Detect which cell encompasses the target text, then output its (x, y) center coordinate. 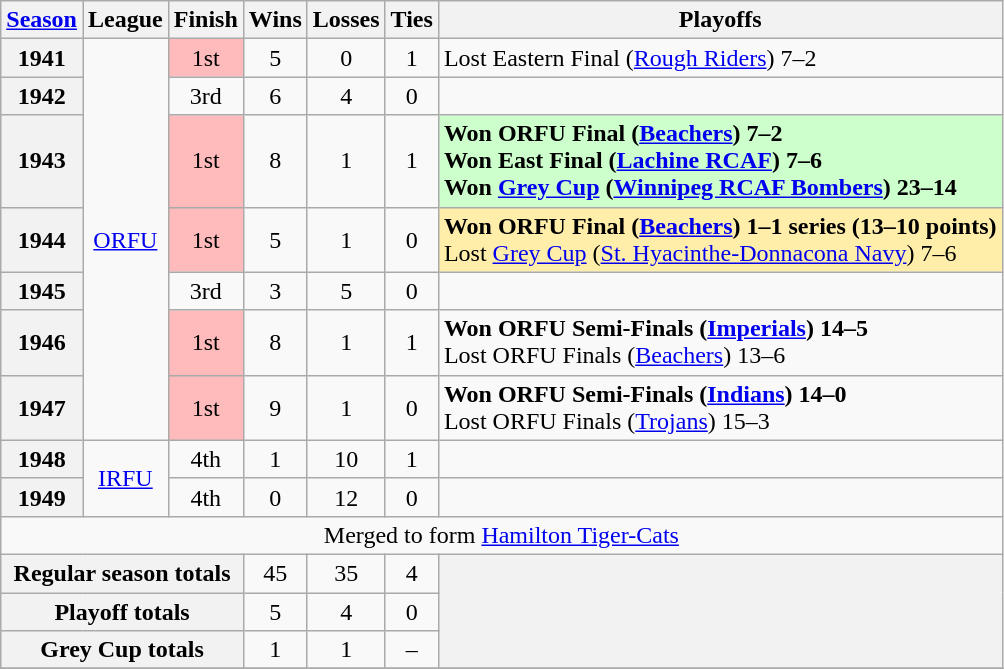
3 (275, 291)
Grey Cup totals (122, 650)
– (412, 650)
IRFU (125, 478)
Ties (412, 20)
Playoff totals (122, 611)
Regular season totals (122, 573)
Won ORFU Final (Beachers) 1–1 series (13–10 points)Lost Grey Cup (St. Hyacinthe-Donnacona Navy) 7–6 (720, 240)
League (125, 20)
Won ORFU Final (Beachers) 7–2Won East Final (Lachine RCAF) 7–6Won Grey Cup (Winnipeg RCAF Bombers) 23–14 (720, 161)
Merged to form Hamilton Tiger-Cats (502, 535)
Won ORFU Semi-Finals (Indians) 14–0Lost ORFU Finals (Trojans) 15–3 (720, 408)
1941 (42, 58)
Playoffs (720, 20)
Finish (206, 20)
1943 (42, 161)
1949 (42, 497)
1946 (42, 342)
ORFU (125, 240)
1947 (42, 408)
35 (346, 573)
1944 (42, 240)
1948 (42, 459)
9 (275, 408)
Won ORFU Semi-Finals (Imperials) 14–5Lost ORFU Finals (Beachers) 13–6 (720, 342)
6 (275, 96)
45 (275, 573)
Season (42, 20)
1942 (42, 96)
1945 (42, 291)
10 (346, 459)
12 (346, 497)
Wins (275, 20)
Losses (346, 20)
Lost Eastern Final (Rough Riders) 7–2 (720, 58)
